Identify which cell holds the provided text, then report its [X, Y] central coordinate. 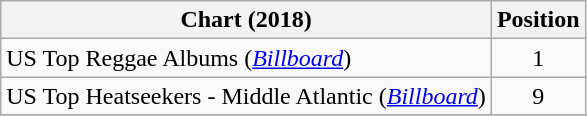
9 [538, 96]
1 [538, 58]
Chart (2018) [246, 20]
US Top Heatseekers - Middle Atlantic (Billboard) [246, 96]
US Top Reggae Albums (Billboard) [246, 58]
Position [538, 20]
